From the cell containing the given text, extract its center point as (x, y) coordinate. 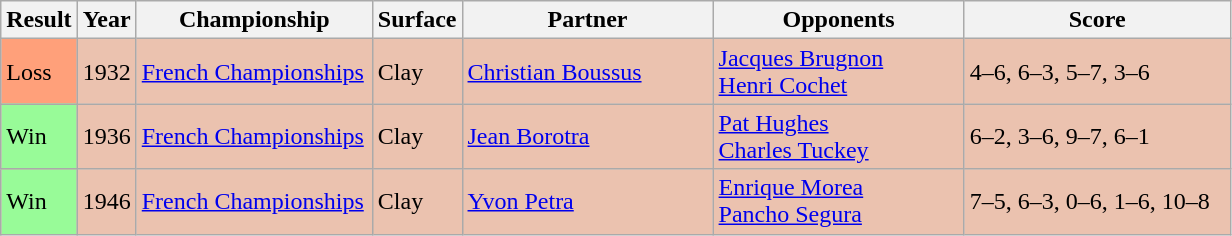
Jean Borotra (588, 136)
Pat Hughes Charles Tuckey (838, 136)
1946 (106, 202)
4–6, 6–3, 5–7, 3–6 (1097, 72)
Christian Boussus (588, 72)
1936 (106, 136)
Year (106, 20)
Partner (588, 20)
7–5, 6–3, 0–6, 1–6, 10–8 (1097, 202)
Jacques Brugnon Henri Cochet (838, 72)
6–2, 3–6, 9–7, 6–1 (1097, 136)
Result (39, 20)
Opponents (838, 20)
Score (1097, 20)
Enrique Morea Pancho Segura (838, 202)
Surface (417, 20)
Championship (254, 20)
Yvon Petra (588, 202)
Loss (39, 72)
1932 (106, 72)
